For the text-containing cell, return its midpoint in [x, y] coordinate format. 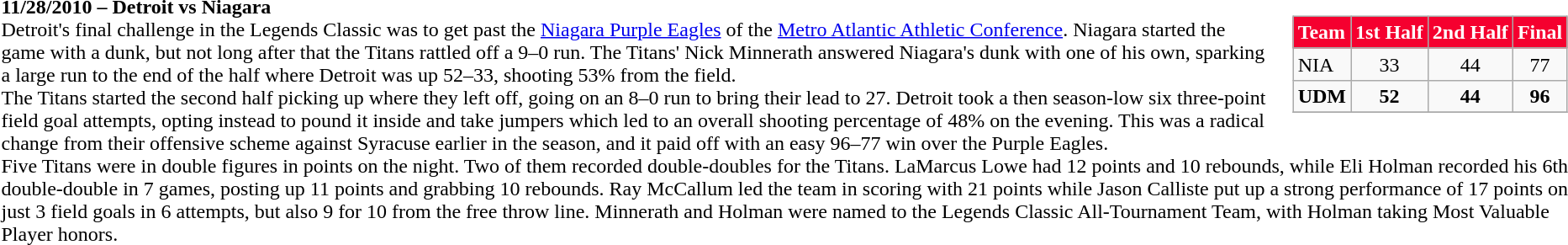
52 [1390, 96]
2nd Half [1470, 32]
1st Half [1390, 32]
Final [1539, 32]
33 [1390, 64]
UDM [1322, 96]
NIA [1322, 64]
96 [1539, 96]
77 [1539, 64]
Team [1322, 32]
